For the text-containing cell, return its midpoint in [X, Y] coordinate format. 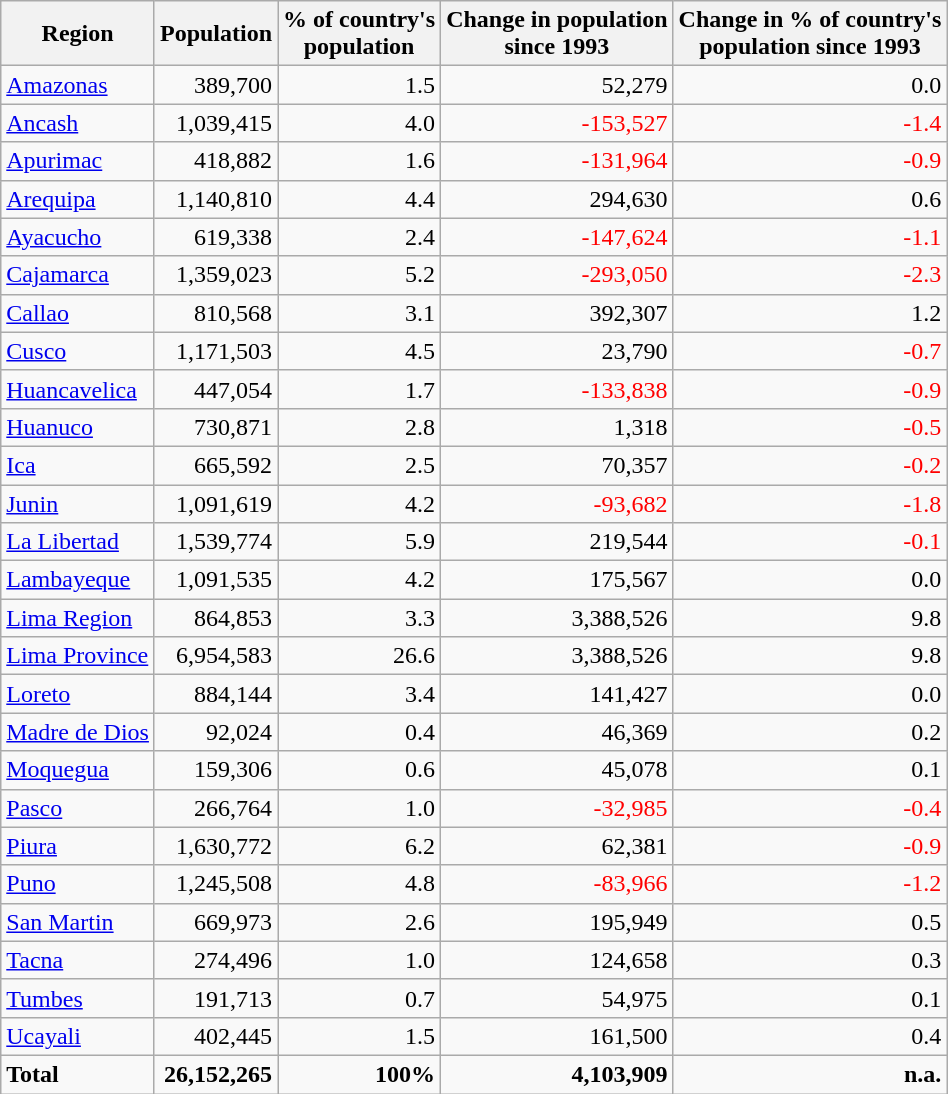
266,764 [216, 808]
62,381 [557, 846]
294,630 [557, 199]
54,975 [557, 998]
1,539,774 [216, 542]
2.5 [360, 465]
Puno [78, 884]
Tacna [78, 960]
2.8 [360, 427]
92,024 [216, 732]
1,171,503 [216, 351]
1.7 [360, 389]
4.5 [360, 351]
-1.1 [810, 237]
730,871 [216, 427]
0.7 [360, 998]
45,078 [557, 770]
-0.1 [810, 542]
0.3 [810, 960]
Population [216, 34]
Cajamarca [78, 275]
-32,985 [557, 808]
Loreto [78, 694]
4,103,909 [557, 1074]
274,496 [216, 960]
1.2 [810, 313]
Piura [78, 846]
669,973 [216, 922]
Pasco [78, 808]
Moquegua [78, 770]
Cusco [78, 351]
46,369 [557, 732]
Lambayeque [78, 580]
Huancavelica [78, 389]
3.1 [360, 313]
Total [78, 1074]
402,445 [216, 1036]
Change in populationsince 1993 [557, 34]
-131,964 [557, 161]
-1.4 [810, 123]
219,544 [557, 542]
Lima Province [78, 656]
6.2 [360, 846]
195,949 [557, 922]
1,630,772 [216, 846]
389,700 [216, 85]
Amazonas [78, 85]
4.4 [360, 199]
161,500 [557, 1036]
Arequipa [78, 199]
3.4 [360, 694]
n.a. [810, 1074]
Ancash [78, 123]
Ucayali [78, 1036]
124,658 [557, 960]
-0.2 [810, 465]
1,039,415 [216, 123]
159,306 [216, 770]
San Martin [78, 922]
-293,050 [557, 275]
864,853 [216, 618]
2.4 [360, 237]
5.2 [360, 275]
-0.5 [810, 427]
-153,527 [557, 123]
Huanuco [78, 427]
1,359,023 [216, 275]
0.5 [810, 922]
26,152,265 [216, 1074]
70,357 [557, 465]
4.0 [360, 123]
1,245,508 [216, 884]
26.6 [360, 656]
% of country'spopulation [360, 34]
1.6 [360, 161]
392,307 [557, 313]
Lima Region [78, 618]
5.9 [360, 542]
1,318 [557, 427]
0.2 [810, 732]
Apurimac [78, 161]
1,140,810 [216, 199]
619,338 [216, 237]
191,713 [216, 998]
884,144 [216, 694]
3.3 [360, 618]
-1.8 [810, 503]
-1.2 [810, 884]
Ayacucho [78, 237]
175,567 [557, 580]
Change in % of country'spopulation since 1993 [810, 34]
-0.7 [810, 351]
Junin [78, 503]
-133,838 [557, 389]
6,954,583 [216, 656]
2.6 [360, 922]
-93,682 [557, 503]
-0.4 [810, 808]
1,091,619 [216, 503]
-147,624 [557, 237]
665,592 [216, 465]
4.8 [360, 884]
1,091,535 [216, 580]
-83,966 [557, 884]
Region [78, 34]
Callao [78, 313]
418,882 [216, 161]
52,279 [557, 85]
La Libertad [78, 542]
Madre de Dios [78, 732]
-2.3 [810, 275]
810,568 [216, 313]
23,790 [557, 351]
100% [360, 1074]
Tumbes [78, 998]
141,427 [557, 694]
447,054 [216, 389]
Ica [78, 465]
